Determine the [X, Y] coordinate at the center of the cell enclosing the given text.  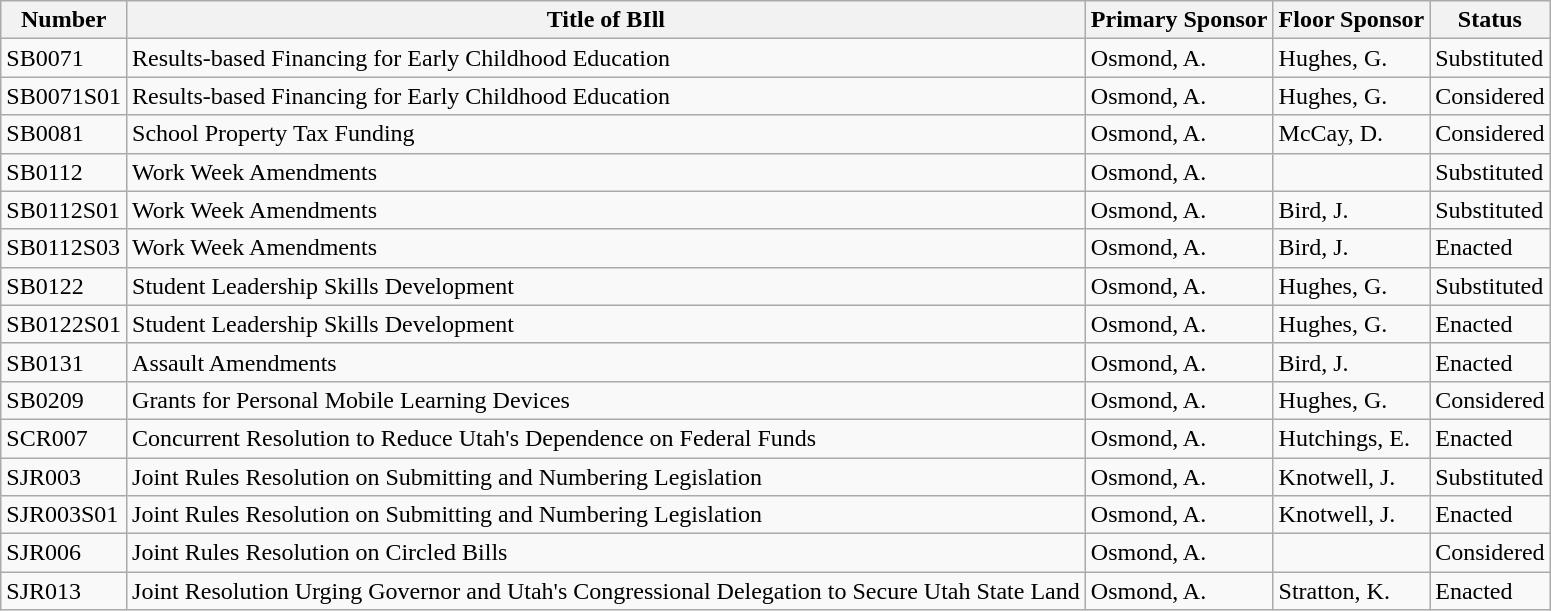
SB0131 [64, 362]
Title of BIll [606, 20]
Joint Rules Resolution on Circled Bills [606, 553]
Assault Amendments [606, 362]
SJR003S01 [64, 515]
Number [64, 20]
SB0112 [64, 172]
SB0071 [64, 58]
SB0081 [64, 134]
SJR013 [64, 591]
SB0112S01 [64, 210]
SCR007 [64, 438]
Status [1490, 20]
Concurrent Resolution to Reduce Utah's Dependence on Federal Funds [606, 438]
Joint Resolution Urging Governor and Utah's Congressional Delegation to Secure Utah State Land [606, 591]
SJR003 [64, 477]
SB0071S01 [64, 96]
SB0122 [64, 286]
Floor Sponsor [1352, 20]
SB0112S03 [64, 248]
SJR006 [64, 553]
SB0209 [64, 400]
McCay, D. [1352, 134]
Hutchings, E. [1352, 438]
Primary Sponsor [1179, 20]
School Property Tax Funding [606, 134]
Grants for Personal Mobile Learning Devices [606, 400]
Stratton, K. [1352, 591]
SB0122S01 [64, 324]
